Locate the cell with the specified text and output its (X, Y) center coordinate. 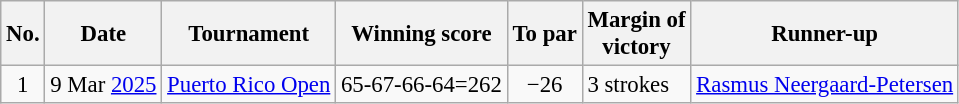
9 Mar 2025 (104, 85)
1 (23, 85)
Tournament (249, 34)
−26 (544, 85)
Puerto Rico Open (249, 85)
No. (23, 34)
Margin ofvictory (636, 34)
3 strokes (636, 85)
Date (104, 34)
Rasmus Neergaard-Petersen (825, 85)
65-67-66-64=262 (422, 85)
Runner-up (825, 34)
To par (544, 34)
Winning score (422, 34)
